Extract the (X, Y) coordinate from the center of the cell holding the provided text.  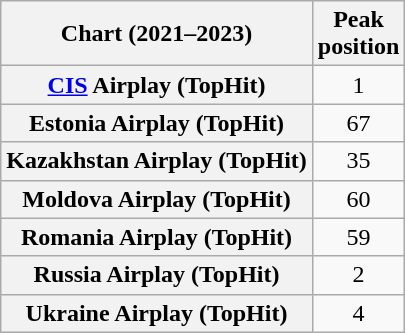
1 (358, 85)
CIS Airplay (TopHit) (157, 85)
Peakposition (358, 34)
Romania Airplay (TopHit) (157, 237)
Russia Airplay (TopHit) (157, 275)
4 (358, 313)
Kazakhstan Airplay (TopHit) (157, 161)
2 (358, 275)
Ukraine Airplay (TopHit) (157, 313)
Chart (2021–2023) (157, 34)
35 (358, 161)
59 (358, 237)
60 (358, 199)
Moldova Airplay (TopHit) (157, 199)
Estonia Airplay (TopHit) (157, 123)
67 (358, 123)
